Search for the cell housing the specified text and yield its (X, Y) center coordinate. 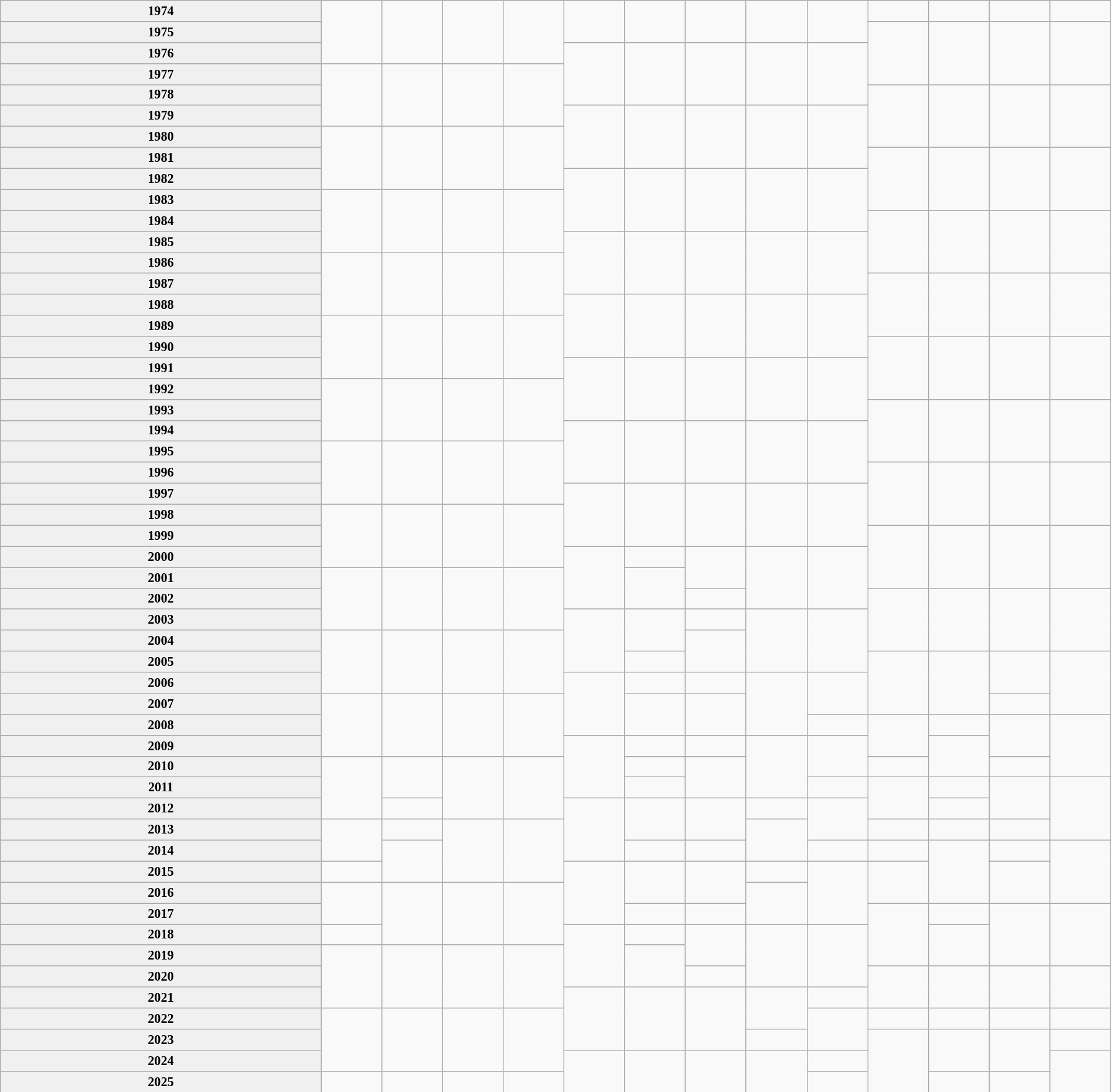
1991 (161, 368)
1984 (161, 221)
2010 (161, 767)
1998 (161, 515)
1994 (161, 431)
2004 (161, 641)
1996 (161, 472)
2011 (161, 788)
1983 (161, 200)
1992 (161, 389)
1975 (161, 32)
1987 (161, 284)
2003 (161, 620)
2005 (161, 662)
2023 (161, 1039)
1993 (161, 410)
1979 (161, 116)
2016 (161, 893)
2009 (161, 746)
1995 (161, 452)
1986 (161, 263)
1985 (161, 241)
2022 (161, 1018)
1997 (161, 494)
2006 (161, 682)
1978 (161, 95)
2021 (161, 998)
2018 (161, 934)
1974 (161, 11)
1988 (161, 305)
1976 (161, 53)
2017 (161, 913)
2014 (161, 851)
2019 (161, 955)
1977 (161, 74)
2020 (161, 977)
2012 (161, 808)
1999 (161, 536)
1980 (161, 137)
2025 (161, 1081)
1990 (161, 346)
2013 (161, 829)
2000 (161, 557)
1982 (161, 179)
1989 (161, 326)
2002 (161, 598)
1981 (161, 158)
2024 (161, 1060)
2007 (161, 703)
2008 (161, 724)
2015 (161, 872)
2001 (161, 577)
